Provide the (x, y) coordinate of the cell's center where the given text is located.  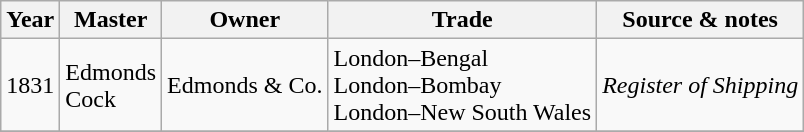
Year (30, 20)
London–BengalLondon–BombayLondon–New South Wales (462, 85)
Edmonds & Co. (245, 85)
Owner (245, 20)
1831 (30, 85)
Source & notes (700, 20)
Master (111, 20)
Trade (462, 20)
Register of Shipping (700, 85)
EdmondsCock (111, 85)
